Detect which cell encompasses the target text, then output its [x, y] center coordinate. 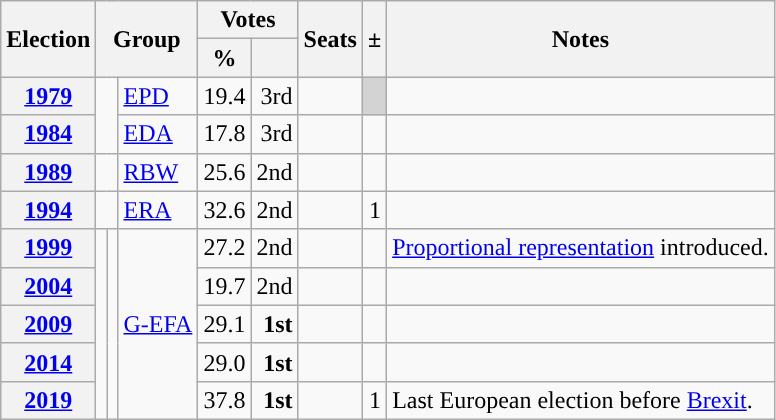
EPD [158, 96]
32.6 [224, 210]
Proportional representation introduced. [581, 248]
25.6 [224, 172]
EDA [158, 134]
1994 [48, 210]
Last European election before Brexit. [581, 400]
37.8 [224, 400]
± [374, 39]
Group [147, 39]
2019 [48, 400]
29.1 [224, 324]
19.4 [224, 96]
1989 [48, 172]
1984 [48, 134]
Seats [330, 39]
17.8 [224, 134]
Election [48, 39]
G-EFA [158, 324]
Notes [581, 39]
29.0 [224, 362]
% [224, 58]
2004 [48, 286]
2009 [48, 324]
RBW [158, 172]
19.7 [224, 286]
Votes [248, 20]
ERA [158, 210]
27.2 [224, 248]
1999 [48, 248]
1979 [48, 96]
2014 [48, 362]
